Pinpoint the cell where the given text exists, returning its [X, Y] midpoint coordinate. 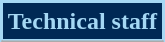
Technical staff [83, 22]
